Output the [x, y] coordinate of the center of the cell containing the given text.  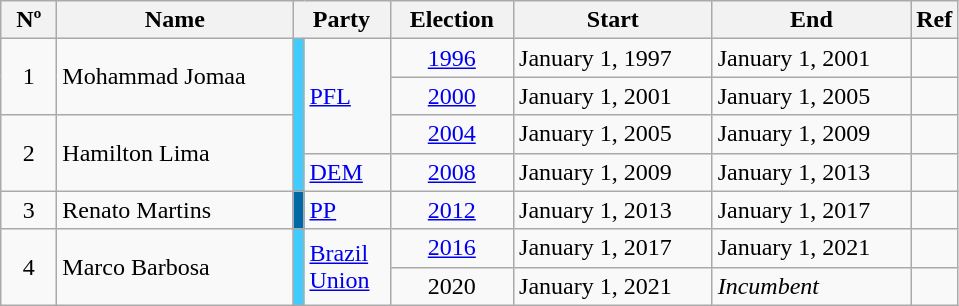
4 [29, 267]
Name [175, 20]
PP [347, 210]
Party [342, 20]
2000 [452, 96]
Marco Barbosa [175, 267]
2016 [452, 248]
Incumbent [812, 286]
1 [29, 77]
PFL [347, 96]
Hamilton Lima [175, 153]
2020 [452, 286]
2008 [452, 172]
3 [29, 210]
Ref [934, 20]
Mohammad Jomaa [175, 77]
2012 [452, 210]
2 [29, 153]
Nº [29, 20]
Election [452, 20]
Renato Martins [175, 210]
1996 [452, 58]
January 1, 1997 [614, 58]
Brazil Union [347, 267]
End [812, 20]
Start [614, 20]
DEM [347, 172]
2004 [452, 134]
